Identify which cell holds the provided text, then report its (X, Y) central coordinate. 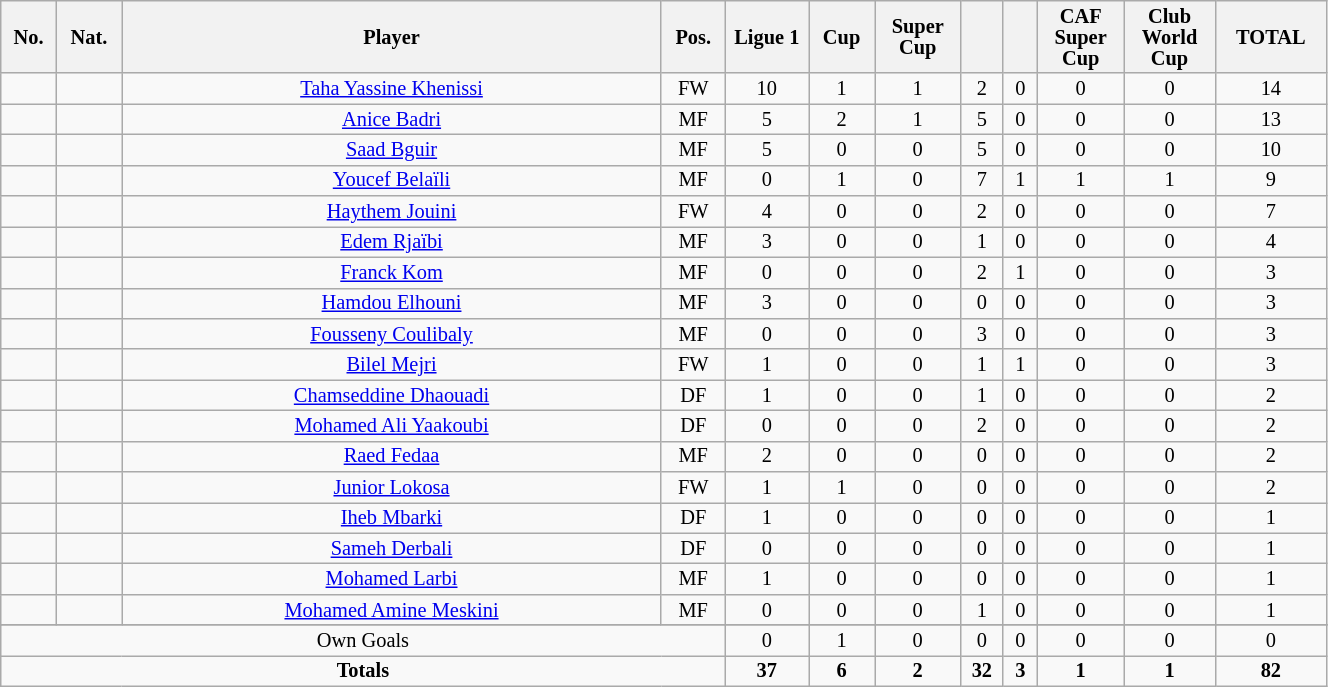
14 (1270, 88)
No. (29, 36)
Bilel Mejri (392, 364)
32 (982, 670)
Mohamed Amine Meskini (392, 610)
Iheb Mbarki (392, 518)
Sameh Derbali (392, 548)
Fousseny Coulibaly (392, 334)
Raed Fedaa (392, 456)
Totals (363, 670)
Saad Bguir (392, 150)
37 (767, 670)
Own Goals (363, 640)
Taha Yassine Khenissi (392, 88)
TOTAL (1270, 36)
82 (1270, 670)
Mohamed Ali Yaakoubi (392, 426)
6 (842, 670)
Pos. (693, 36)
Edem Rjaïbi (392, 242)
Anice Badri (392, 120)
Cup (842, 36)
Club World Cup (1170, 36)
9 (1270, 180)
Chamseddine Dhaouadi (392, 396)
Hamdou Elhouni (392, 304)
13 (1270, 120)
Haythem Jouini (392, 212)
Super Cup (918, 36)
Youcef Belaïli (392, 180)
Ligue 1 (767, 36)
Nat. (88, 36)
Mohamed Larbi (392, 580)
Junior Lokosa (392, 488)
CAF Super Cup (1081, 36)
Player (392, 36)
Franck Kom (392, 272)
